For the text-containing cell, return its midpoint in [x, y] coordinate format. 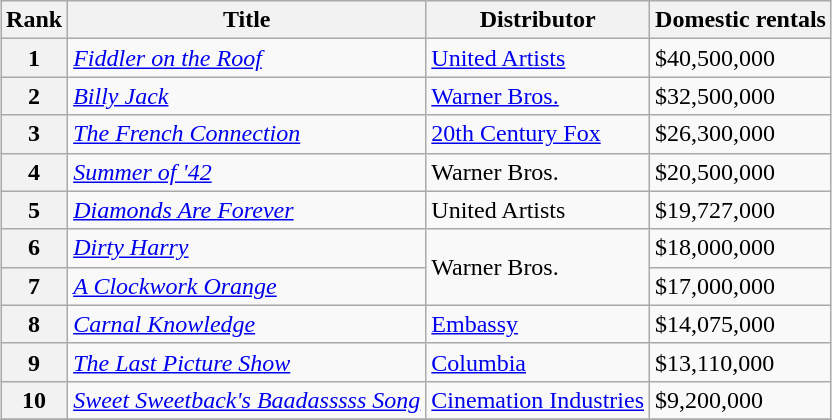
20th Century Fox [538, 134]
Distributor [538, 20]
Sweet Sweetback's Baadasssss Song [247, 400]
The French Connection [247, 134]
Cinemation Industries [538, 400]
$13,110,000 [741, 362]
3 [34, 134]
Billy Jack [247, 96]
$18,000,000 [741, 248]
Title [247, 20]
Carnal Knowledge [247, 324]
$20,500,000 [741, 172]
Rank [34, 20]
$40,500,000 [741, 58]
6 [34, 248]
8 [34, 324]
7 [34, 286]
The Last Picture Show [247, 362]
10 [34, 400]
Fiddler on the Roof [247, 58]
1 [34, 58]
5 [34, 210]
Embassy [538, 324]
Summer of '42 [247, 172]
$9,200,000 [741, 400]
Columbia [538, 362]
4 [34, 172]
A Clockwork Orange [247, 286]
$19,727,000 [741, 210]
Diamonds Are Forever [247, 210]
$32,500,000 [741, 96]
9 [34, 362]
2 [34, 96]
Domestic rentals [741, 20]
Dirty Harry [247, 248]
$26,300,000 [741, 134]
$17,000,000 [741, 286]
$14,075,000 [741, 324]
